Return the (x, y) coordinate for the center point of the cell that contains the specified text.  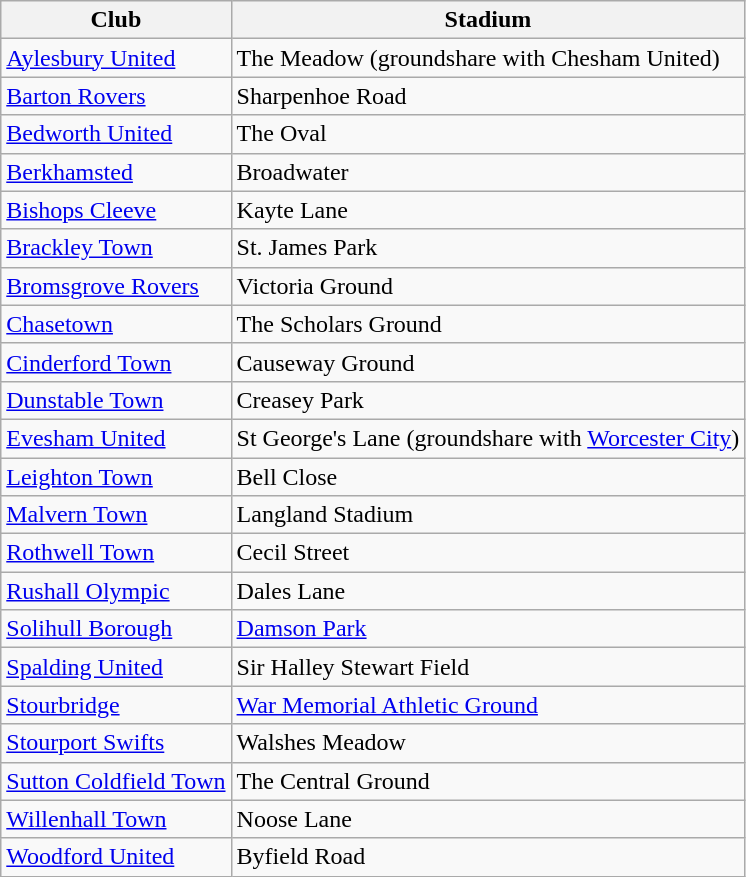
Sutton Coldfield Town (116, 781)
Cecil Street (488, 553)
Stourbridge (116, 705)
Damson Park (488, 629)
Sir Halley Stewart Field (488, 667)
Bishops Cleeve (116, 210)
Langland Stadium (488, 515)
St George's Lane (groundshare with Worcester City) (488, 438)
Noose Lane (488, 819)
Sharpenhoe Road (488, 96)
Woodford United (116, 857)
Stourport Swifts (116, 743)
Causeway Ground (488, 362)
Walshes Meadow (488, 743)
Chasetown (116, 324)
Willenhall Town (116, 819)
Rushall Olympic (116, 591)
Barton Rovers (116, 96)
Dunstable Town (116, 400)
Dales Lane (488, 591)
Victoria Ground (488, 286)
Solihull Borough (116, 629)
Evesham United (116, 438)
The Scholars Ground (488, 324)
Kayte Lane (488, 210)
Cinderford Town (116, 362)
Byfield Road (488, 857)
Brackley Town (116, 248)
Berkhamsted (116, 172)
The Oval (488, 134)
Broadwater (488, 172)
Bedworth United (116, 134)
War Memorial Athletic Ground (488, 705)
Club (116, 20)
Aylesbury United (116, 58)
The Central Ground (488, 781)
Leighton Town (116, 477)
Malvern Town (116, 515)
The Meadow (groundshare with Chesham United) (488, 58)
Bell Close (488, 477)
Bromsgrove Rovers (116, 286)
Spalding United (116, 667)
Rothwell Town (116, 553)
St. James Park (488, 248)
Stadium (488, 20)
Creasey Park (488, 400)
